Scan for the cell matching the given text and deliver its [x, y] coordinate at center. 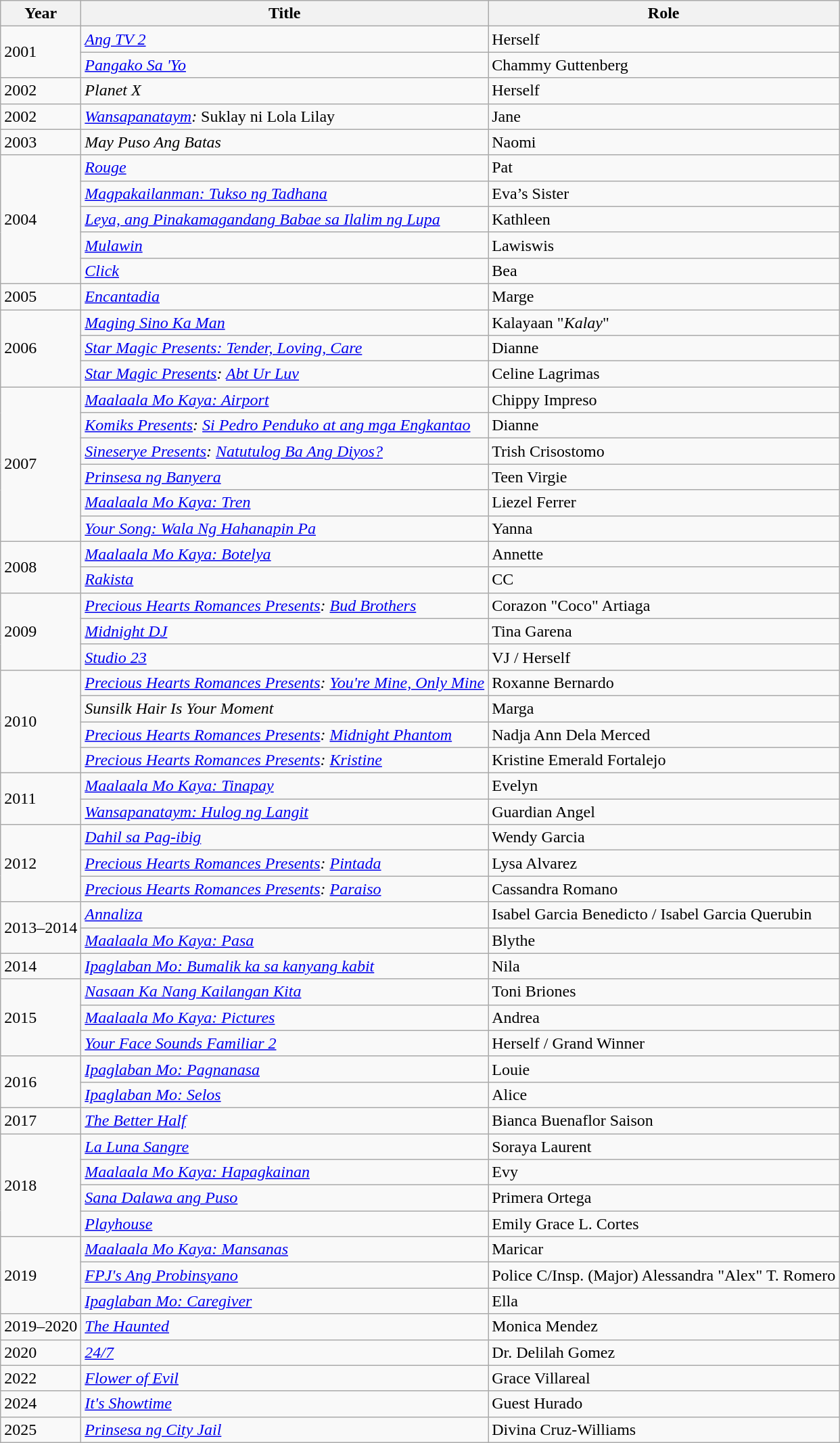
Magpakailanman: Tukso ng Tadhana [285, 193]
Kristine Emerald Fortalejo [664, 760]
Teen Virgie [664, 477]
Maalaala Mo Kaya: Mansanas [285, 1250]
Naomi [664, 142]
Evy [664, 1172]
Guest Hurado [664, 1404]
Ipaglaban Mo: Selos [285, 1095]
Role [664, 14]
Annaliza [285, 915]
Lysa Alvarez [664, 863]
Jane [664, 116]
Your Song: Wala Ng Hahanapin Pa [285, 528]
Annette [664, 554]
Precious Hearts Romances Presents: Kristine [285, 760]
2016 [41, 1082]
Midnight DJ [285, 631]
Ipaglaban Mo: Caregiver [285, 1301]
Chippy Impreso [664, 400]
2010 [41, 721]
Nila [664, 966]
Leya, ang Pinakamagandang Babae sa Ilalim ng Lupa [285, 219]
Louie [664, 1069]
Nasaan Ka Nang Kailangan Kita [285, 992]
Ipaglaban Mo: Pagnanasa [285, 1069]
Star Magic Presents: Tender, Loving, Care [285, 348]
2007 [41, 464]
Corazon "Coco" Artiaga [664, 605]
Yanna [664, 528]
Sana Dalawa ang Puso [285, 1198]
Planet X [285, 91]
24/7 [285, 1352]
Eva’s Sister [664, 193]
Precious Hearts Romances Presents: Pintada [285, 863]
2015 [41, 1017]
Lawiswis [664, 245]
Bianca Buenaflor Saison [664, 1120]
2019–2020 [41, 1327]
Roxanne Bernardo [664, 683]
Mulawin [285, 245]
Your Face Sounds Familiar 2 [285, 1043]
Soraya Laurent [664, 1147]
2020 [41, 1352]
Sineserye Presents: Natutulog Ba Ang Diyos? [285, 451]
Dahil sa Pag-ibig [285, 838]
Nadja Ann Dela Merced [664, 734]
Flower of Evil [285, 1378]
Maalaala Mo Kaya: Airport [285, 400]
Kathleen [664, 219]
Title [285, 14]
Herself / Grand Winner [664, 1043]
2017 [41, 1120]
Prinsesa ng City Jail [285, 1429]
Click [285, 271]
Maalaala Mo Kaya: Hapagkainan [285, 1172]
It's Showtime [285, 1404]
Monica Mendez [664, 1327]
2012 [41, 863]
Guardian Angel [664, 812]
Evelyn [664, 786]
Maging Sino Ka Man [285, 323]
Maalaala Mo Kaya: Pictures [285, 1017]
Tina Garena [664, 631]
2004 [41, 219]
Dr. Delilah Gomez [664, 1352]
Alice [664, 1095]
CC [664, 580]
VJ / Herself [664, 657]
Sunsilk Hair Is Your Moment [285, 708]
Liezel Ferrer [664, 503]
2024 [41, 1404]
2006 [41, 348]
Celine Lagrimas [664, 374]
Bea [664, 271]
The Better Half [285, 1120]
Rouge [285, 168]
Primera Ortega [664, 1198]
2014 [41, 966]
Precious Hearts Romances Presents: Bud Brothers [285, 605]
Isabel Garcia Benedicto / Isabel Garcia Querubin [664, 915]
Pangako Sa 'Yo [285, 65]
Chammy Guttenberg [664, 65]
2022 [41, 1378]
Maalaala Mo Kaya: Tinapay [285, 786]
2019 [41, 1275]
Ang TV 2 [285, 39]
Maricar [664, 1250]
Playhouse [285, 1224]
Blythe [664, 940]
Maalaala Mo Kaya: Botelya [285, 554]
The Haunted [285, 1327]
Emily Grace L. Cortes [664, 1224]
Andrea [664, 1017]
Precious Hearts Romances Presents: Midnight Phantom [285, 734]
Studio 23 [285, 657]
Marge [664, 296]
May Puso Ang Batas [285, 142]
Maalaala Mo Kaya: Pasa [285, 940]
Precious Hearts Romances Presents: Paraiso [285, 889]
Star Magic Presents: Abt Ur Luv [285, 374]
Rakista [285, 580]
Wendy Garcia [664, 838]
Wansapanataym: Suklay ni Lola Lilay [285, 116]
Toni Briones [664, 992]
2005 [41, 296]
Marga [664, 708]
Maalaala Mo Kaya: Tren [285, 503]
Grace Villareal [664, 1378]
2009 [41, 631]
2001 [41, 52]
Ipaglaban Mo: Bumalik ka sa kanyang kabit [285, 966]
Kalayaan "Kalay" [664, 323]
Encantadia [285, 296]
Pat [664, 168]
La Luna Sangre [285, 1147]
Cassandra Romano [664, 889]
Komiks Presents: Si Pedro Penduko at ang mga Engkantao [285, 426]
Divina Cruz-Williams [664, 1429]
Wansapanataym: Hulog ng Langit [285, 812]
2008 [41, 567]
Prinsesa ng Banyera [285, 477]
Precious Hearts Romances Presents: You're Mine, Only Mine [285, 683]
2018 [41, 1185]
Trish Crisostomo [664, 451]
Police C/Insp. (Major) Alessandra "Alex" T. Romero [664, 1275]
Ella [664, 1301]
2011 [41, 799]
2003 [41, 142]
FPJ's Ang Probinsyano [285, 1275]
2025 [41, 1429]
2013–2014 [41, 927]
Year [41, 14]
